Provide the (X, Y) coordinate of the cell's center where the given text is located.  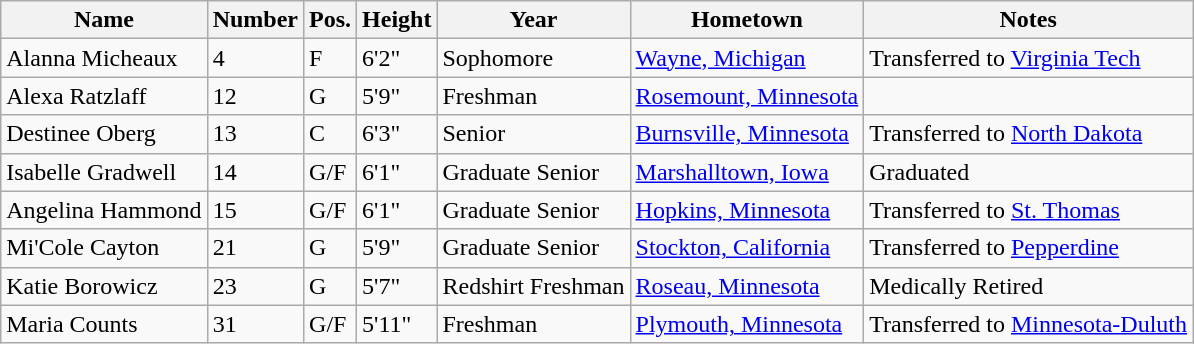
Notes (1028, 20)
Height (397, 20)
Marshalltown, Iowa (747, 172)
21 (255, 248)
5'7" (397, 286)
Katie Borowicz (104, 286)
12 (255, 96)
6'3" (397, 134)
Medically Retired (1028, 286)
Transferred to North Dakota (1028, 134)
Hopkins, Minnesota (747, 210)
Alexa Ratzlaff (104, 96)
Rosemount, Minnesota (747, 96)
Transferred to St. Thomas (1028, 210)
Transferred to Virginia Tech (1028, 58)
Destinee Oberg (104, 134)
Roseau, Minnesota (747, 286)
31 (255, 324)
F (330, 58)
13 (255, 134)
Graduated (1028, 172)
Maria Counts (104, 324)
Pos. (330, 20)
Burnsville, Minnesota (747, 134)
Mi'Cole Cayton (104, 248)
Transferred to Pepperdine (1028, 248)
C (330, 134)
Stockton, California (747, 248)
4 (255, 58)
Number (255, 20)
Senior (534, 134)
Plymouth, Minnesota (747, 324)
Name (104, 20)
14 (255, 172)
Redshirt Freshman (534, 286)
Isabelle Gradwell (104, 172)
6'2" (397, 58)
5'11" (397, 324)
Hometown (747, 20)
Wayne, Michigan (747, 58)
Transferred to Minnesota-Duluth (1028, 324)
Alanna Micheaux (104, 58)
Year (534, 20)
23 (255, 286)
Angelina Hammond (104, 210)
15 (255, 210)
Sophomore (534, 58)
